Find where the given text appears and provide that cell's center as (X, Y) coordinate. 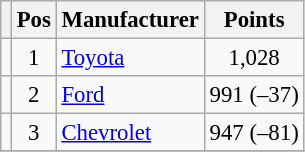
3 (34, 133)
Chevrolet (130, 133)
1,028 (254, 58)
1 (34, 58)
2 (34, 95)
Pos (34, 20)
Points (254, 20)
Manufacturer (130, 20)
Toyota (130, 58)
947 (–81) (254, 133)
991 (–37) (254, 95)
Ford (130, 95)
